Return [x, y] of the center of cell containing provided text 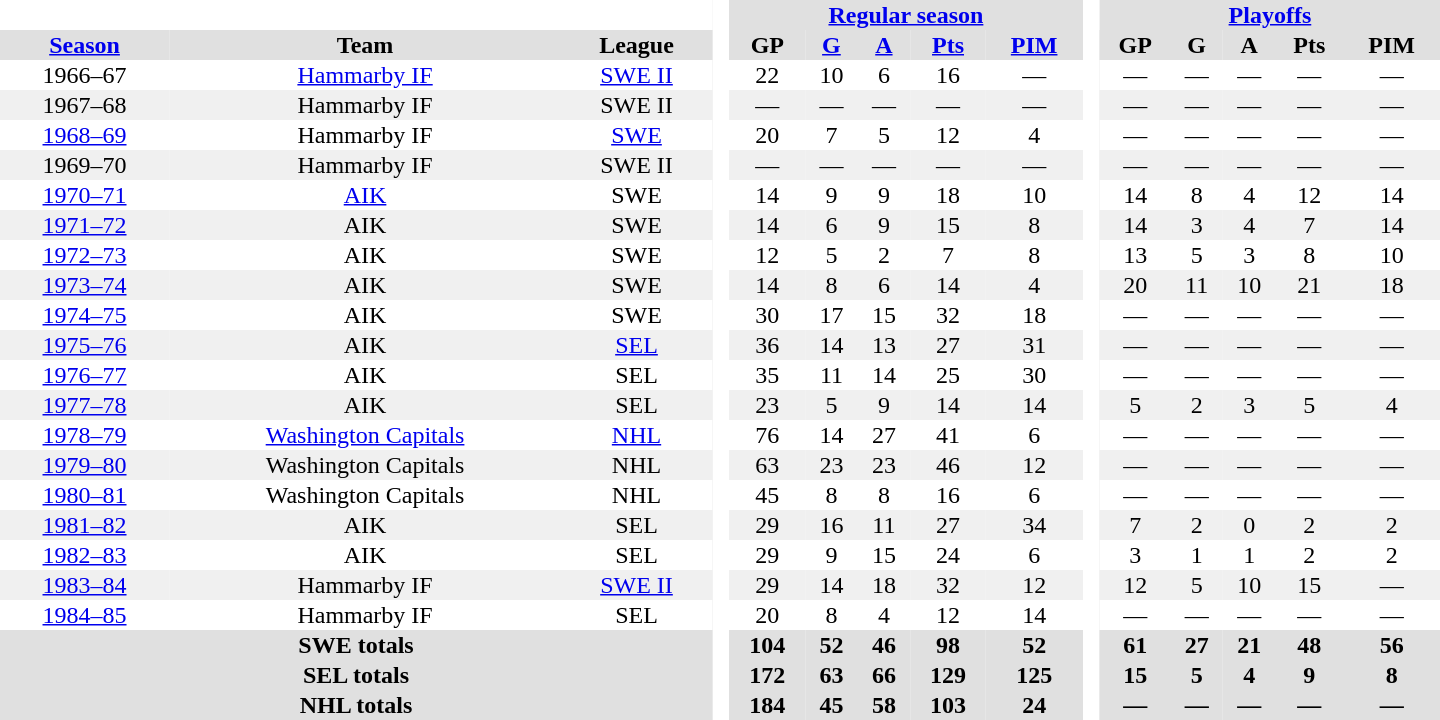
SEL totals [356, 675]
1969–70 [84, 165]
56 [1392, 645]
22 [767, 75]
98 [948, 645]
Season [84, 45]
35 [767, 375]
172 [767, 675]
League [636, 45]
17 [831, 315]
25 [948, 375]
1984–85 [84, 615]
36 [767, 345]
76 [767, 435]
1976–77 [84, 375]
1970–71 [84, 195]
184 [767, 705]
31 [1034, 345]
1982–83 [84, 555]
1981–82 [84, 525]
1974–75 [84, 315]
129 [948, 675]
NHL totals [356, 705]
125 [1034, 675]
0 [1249, 525]
1975–76 [84, 345]
Playoffs [1270, 15]
1966–67 [84, 75]
1980–81 [84, 495]
34 [1034, 525]
66 [884, 675]
Regular season [906, 15]
1979–80 [84, 465]
1978–79 [84, 435]
1977–78 [84, 405]
1983–84 [84, 585]
61 [1136, 645]
41 [948, 435]
Team [365, 45]
104 [767, 645]
48 [1309, 645]
1972–73 [84, 255]
1973–74 [84, 285]
1968–69 [84, 135]
58 [884, 705]
SWE totals [356, 645]
103 [948, 705]
1971–72 [84, 225]
1967–68 [84, 105]
